Scan for the cell matching the given text and deliver its [X, Y] coordinate at center. 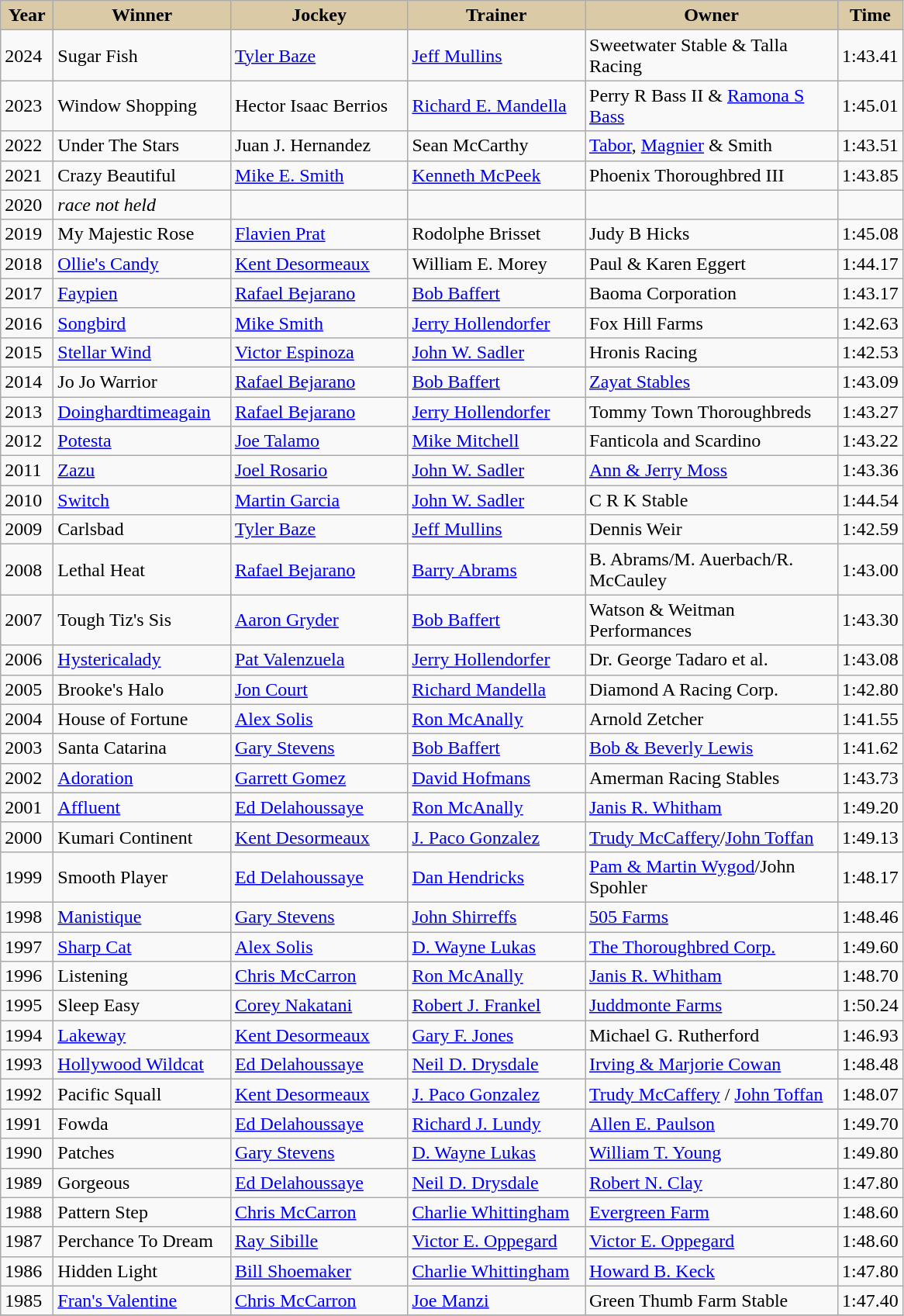
1:43.00 [871, 569]
Trudy McCaffery/John Toffan [711, 837]
1:49.80 [871, 1153]
1:50.24 [871, 1006]
Tommy Town Thoroughbreds [711, 412]
Joe Manzi [496, 1300]
Green Thumb Farm Stable [711, 1300]
2005 [27, 689]
1:43.85 [871, 175]
1:48.17 [871, 876]
Aaron Gryder [319, 620]
Richard J. Lundy [496, 1124]
Evergreen Farm [711, 1212]
2006 [27, 660]
1999 [27, 876]
1:48.46 [871, 917]
Hollywood Wildcat [143, 1065]
Baoma Corporation [711, 293]
2014 [27, 382]
Sugar Fish [143, 56]
Hector Isaac Berrios [319, 105]
Year [27, 16]
1989 [27, 1183]
505 Farms [711, 917]
Manistique [143, 917]
Hystericalady [143, 660]
Pam & Martin Wygod/John Spohler [711, 876]
1:43.22 [871, 441]
Trudy McCaffery / John Toffan [711, 1094]
Corey Nakatani [319, 1006]
2015 [27, 352]
Winner [143, 16]
Hronis Racing [711, 352]
2007 [27, 620]
1:49.20 [871, 807]
House of Fortune [143, 719]
1:43.30 [871, 620]
1:43.09 [871, 382]
Carlsbad [143, 530]
Window Shopping [143, 105]
Pattern Step [143, 1212]
1986 [27, 1271]
2016 [27, 323]
Martin Garcia [319, 500]
1:49.70 [871, 1124]
Gary F. Jones [496, 1035]
2019 [27, 234]
1:41.55 [871, 719]
1:48.07 [871, 1094]
1985 [27, 1300]
2003 [27, 748]
2001 [27, 807]
1:43.08 [871, 660]
Perchance To Dream [143, 1242]
Dr. George Tadaro et al. [711, 660]
Tough Tiz's Sis [143, 620]
Fanticola and Scardino [711, 441]
1:45.08 [871, 234]
Kenneth McPeek [496, 175]
Zayat Stables [711, 382]
2024 [27, 56]
1:42.80 [871, 689]
1:48.70 [871, 976]
Under The Stars [143, 146]
Lakeway [143, 1035]
Diamond A Racing Corp. [711, 689]
2020 [27, 205]
Mike Mitchell [496, 441]
Perry R Bass II & Ramona S Bass [711, 105]
Fox Hill Farms [711, 323]
1:43.27 [871, 412]
Pat Valenzuela [319, 660]
1:42.59 [871, 530]
Juan J. Hernandez [319, 146]
Fran's Valentine [143, 1300]
Kumari Continent [143, 837]
Pacific Squall [143, 1094]
1993 [27, 1065]
The Thoroughbred Corp. [711, 947]
Allen E. Paulson [711, 1124]
Stellar Wind [143, 352]
1:44.17 [871, 264]
Howard B. Keck [711, 1271]
2018 [27, 264]
1:43.51 [871, 146]
Bob & Beverly Lewis [711, 748]
Judy B Hicks [711, 234]
Richard E. Mandella [496, 105]
1:43.41 [871, 56]
Ann & Jerry Moss [711, 471]
2004 [27, 719]
John Shirreffs [496, 917]
Rodolphe Brisset [496, 234]
2013 [27, 412]
Victor Espinoza [319, 352]
Smooth Player [143, 876]
Arnold Zetcher [711, 719]
Potesta [143, 441]
William E. Morey [496, 264]
Ollie's Candy [143, 264]
1:45.01 [871, 105]
Switch [143, 500]
2021 [27, 175]
Songbird [143, 323]
1:42.63 [871, 323]
1990 [27, 1153]
Richard Mandella [496, 689]
Sharp Cat [143, 947]
Dan Hendricks [496, 876]
Robert N. Clay [711, 1183]
Amerman Racing Stables [711, 778]
2023 [27, 105]
1997 [27, 947]
1:47.40 [871, 1300]
Joel Rosario [319, 471]
Adoration [143, 778]
Juddmonte Farms [711, 1006]
1995 [27, 1006]
2009 [27, 530]
1988 [27, 1212]
Brooke's Halo [143, 689]
Crazy Beautiful [143, 175]
1992 [27, 1094]
race not held [143, 205]
Affluent [143, 807]
Joe Talamo [319, 441]
Mike E. Smith [319, 175]
Phoenix Thoroughbred III [711, 175]
B. Abrams/M. Auerbach/R. McCauley [711, 569]
Santa Catarina [143, 748]
2011 [27, 471]
Hidden Light [143, 1271]
Dennis Weir [711, 530]
Barry Abrams [496, 569]
1:44.54 [871, 500]
Sweetwater Stable & Talla Racing [711, 56]
Lethal Heat [143, 569]
1:49.13 [871, 837]
Listening [143, 976]
1:43.17 [871, 293]
Irving & Marjorie Cowan [711, 1065]
Sean McCarthy [496, 146]
2002 [27, 778]
1:41.62 [871, 748]
2012 [27, 441]
1996 [27, 976]
Sleep Easy [143, 1006]
Bill Shoemaker [319, 1271]
Trainer [496, 16]
Mike Smith [319, 323]
2017 [27, 293]
1998 [27, 917]
Patches [143, 1153]
1991 [27, 1124]
1987 [27, 1242]
Jo Jo Warrior [143, 382]
Jockey [319, 16]
Ray Sibille [319, 1242]
1:43.36 [871, 471]
Paul & Karen Eggert [711, 264]
1:48.48 [871, 1065]
1994 [27, 1035]
Time [871, 16]
Jon Court [319, 689]
2008 [27, 569]
Owner [711, 16]
1:46.93 [871, 1035]
Garrett Gomez [319, 778]
Doinghardtimeagain [143, 412]
Michael G. Rutherford [711, 1035]
David Hofmans [496, 778]
William T. Young [711, 1153]
Watson & Weitman Performances [711, 620]
Robert J. Frankel [496, 1006]
Gorgeous [143, 1183]
Zazu [143, 471]
C R K Stable [711, 500]
2010 [27, 500]
Faypien [143, 293]
Fowda [143, 1124]
1:42.53 [871, 352]
Tabor, Magnier & Smith [711, 146]
2000 [27, 837]
2022 [27, 146]
My Majestic Rose [143, 234]
Flavien Prat [319, 234]
1:43.73 [871, 778]
1:49.60 [871, 947]
